Locate the cell with the specified text and output its (X, Y) center coordinate. 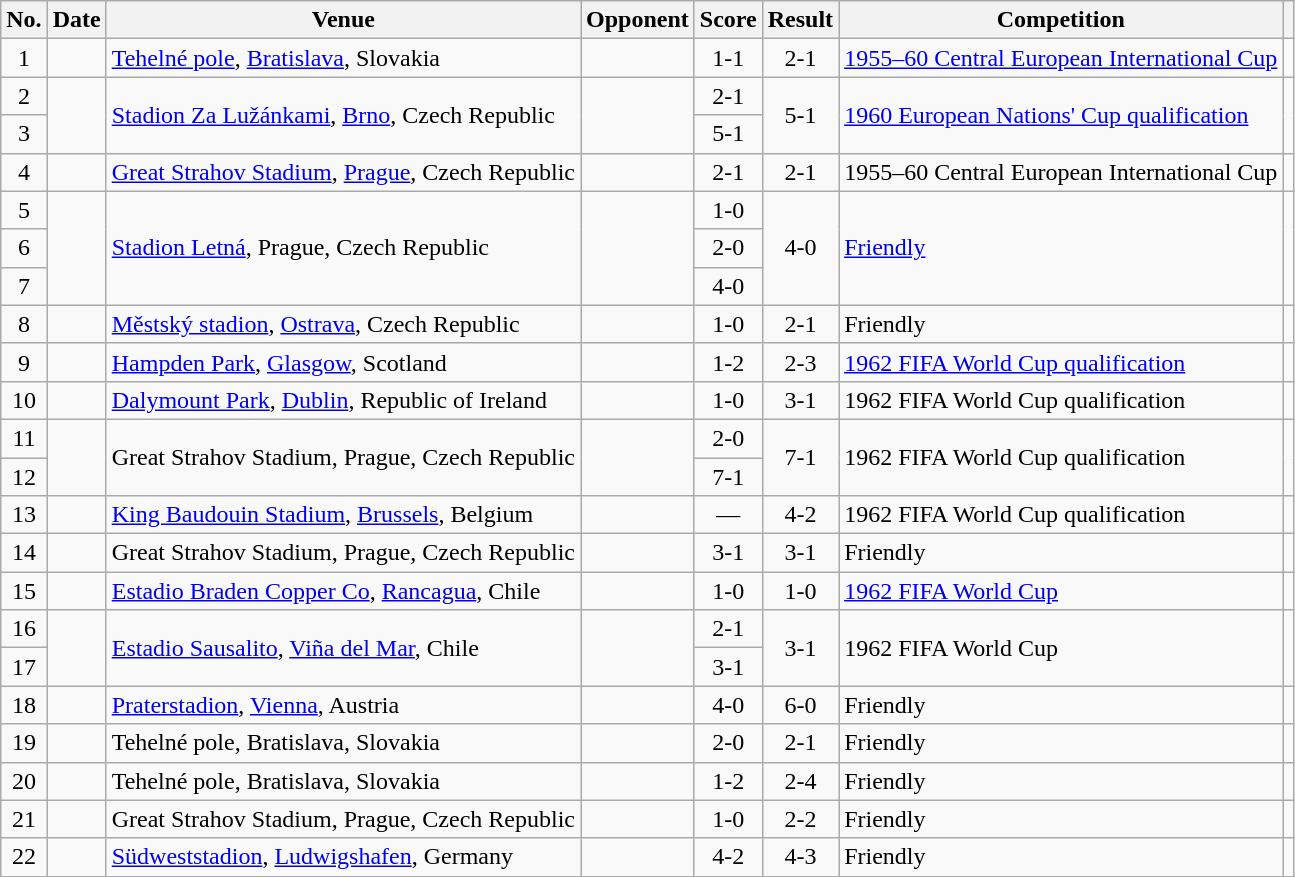
1-1 (728, 58)
Score (728, 20)
No. (24, 20)
Městský stadion, Ostrava, Czech Republic (343, 324)
Estadio Sausalito, Viña del Mar, Chile (343, 648)
2 (24, 96)
Dalymount Park, Dublin, Republic of Ireland (343, 400)
Date (76, 20)
Opponent (637, 20)
6 (24, 248)
Estadio Braden Copper Co, Rancagua, Chile (343, 591)
Competition (1061, 20)
Stadion Za Lužánkami, Brno, Czech Republic (343, 115)
19 (24, 743)
Hampden Park, Glasgow, Scotland (343, 362)
5 (24, 210)
2-4 (800, 781)
1960 European Nations' Cup qualification (1061, 115)
Venue (343, 20)
1 (24, 58)
13 (24, 515)
Result (800, 20)
20 (24, 781)
11 (24, 438)
2-3 (800, 362)
18 (24, 705)
— (728, 515)
King Baudouin Stadium, Brussels, Belgium (343, 515)
12 (24, 477)
Stadion Letná, Prague, Czech Republic (343, 248)
14 (24, 553)
16 (24, 629)
17 (24, 667)
10 (24, 400)
Praterstadion, Vienna, Austria (343, 705)
3 (24, 134)
6-0 (800, 705)
15 (24, 591)
4-3 (800, 857)
8 (24, 324)
22 (24, 857)
Südweststadion, Ludwigshafen, Germany (343, 857)
9 (24, 362)
4 (24, 172)
21 (24, 819)
7 (24, 286)
2-2 (800, 819)
